Return the (x, y) coordinate for the center point of the cell that contains the specified text.  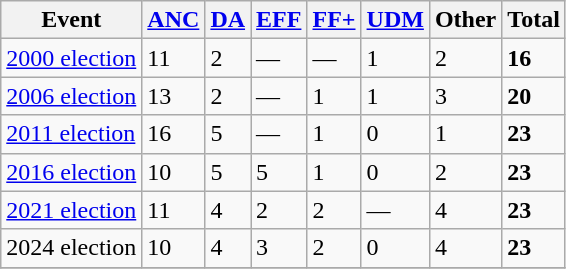
2000 election (72, 58)
Other (465, 20)
EFF (279, 20)
2006 election (72, 96)
2016 election (72, 172)
2024 election (72, 248)
FF+ (334, 20)
ANC (174, 20)
2011 election (72, 134)
Event (72, 20)
UDM (395, 20)
Total (534, 20)
2021 election (72, 210)
20 (534, 96)
DA (228, 20)
13 (174, 96)
